From the cell containing the given text, extract its center point as (x, y) coordinate. 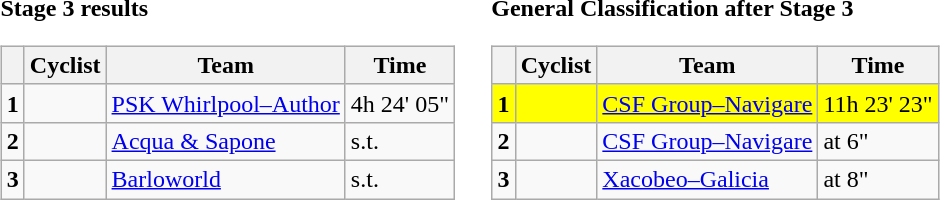
4h 24' 05" (400, 103)
Acqua & Sapone (226, 141)
at 8" (878, 179)
PSK Whirlpool–Author (226, 103)
at 6" (878, 141)
11h 23' 23" (878, 103)
Barloworld (226, 179)
Xacobeo–Galicia (708, 179)
